From the cell containing the given text, extract its center point as (x, y) coordinate. 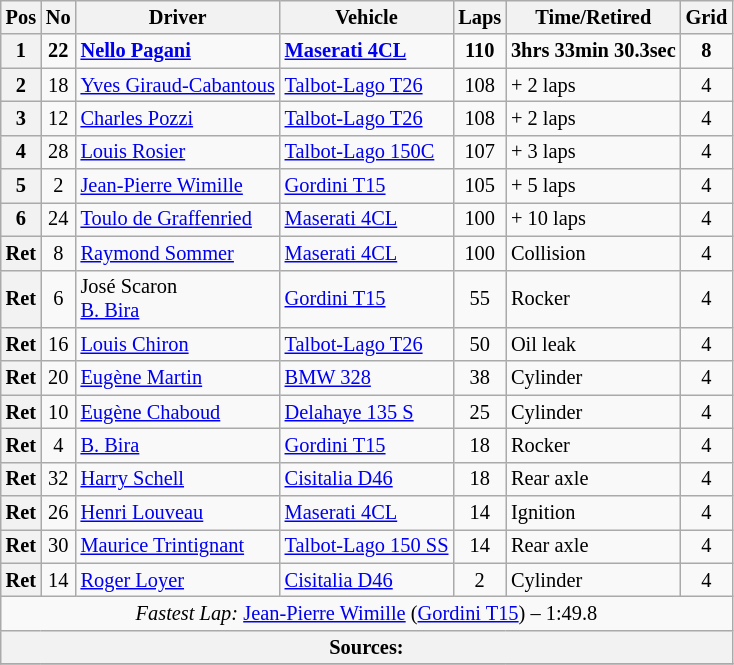
25 (480, 412)
55 (480, 299)
16 (58, 344)
24 (58, 219)
Eugène Martin (178, 378)
Oil leak (593, 344)
Driver (178, 17)
Nello Pagani (178, 51)
B. Bira (178, 445)
Talbot-Lago 150 SS (367, 546)
Grid (707, 17)
Laps (480, 17)
3 (21, 118)
5 (21, 186)
José Scaron B. Bira (178, 299)
Jean-Pierre Wimille (178, 186)
Toulo de Graffenried (178, 219)
22 (58, 51)
Roger Loyer (178, 580)
Delahaye 135 S (367, 412)
Sources: (366, 647)
32 (58, 479)
Pos (21, 17)
+ 5 laps (593, 186)
Louis Rosier (178, 152)
Charles Pozzi (178, 118)
Time/Retired (593, 17)
26 (58, 513)
Louis Chiron (178, 344)
38 (480, 378)
Raymond Sommer (178, 253)
Ignition (593, 513)
Vehicle (367, 17)
50 (480, 344)
28 (58, 152)
No (58, 17)
+ 3 laps (593, 152)
1 (21, 51)
30 (58, 546)
105 (480, 186)
+ 10 laps (593, 219)
10 (58, 412)
Maurice Trintignant (178, 546)
Talbot-Lago 150C (367, 152)
Harry Schell (178, 479)
107 (480, 152)
Eugène Chaboud (178, 412)
Henri Louveau (178, 513)
Yves Giraud-Cabantous (178, 85)
3hrs 33min 30.3sec (593, 51)
Collision (593, 253)
12 (58, 118)
20 (58, 378)
BMW 328 (367, 378)
Fastest Lap: Jean-Pierre Wimille (Gordini T15) – 1:49.8 (366, 613)
110 (480, 51)
